Pinpoint the cell where the given text exists, returning its (X, Y) midpoint coordinate. 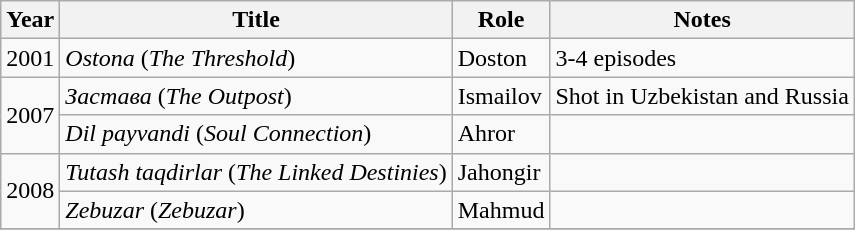
Role (501, 20)
Zebuzar (Zebuzar) (256, 210)
Tutash taqdirlar (The Linked Destinies) (256, 172)
Notes (702, 20)
Dil payvandi (Soul Connection) (256, 134)
Ostona (The Threshold) (256, 58)
Ismailov (501, 96)
Year (30, 20)
3-4 episodes (702, 58)
Doston (501, 58)
2008 (30, 191)
2007 (30, 115)
Застава (The Outpost) (256, 96)
Ahror (501, 134)
Title (256, 20)
Shot in Uzbekistan and Russia (702, 96)
2001 (30, 58)
Jahongir (501, 172)
Mahmud (501, 210)
